Scan for the cell matching the given text and deliver its [x, y] coordinate at center. 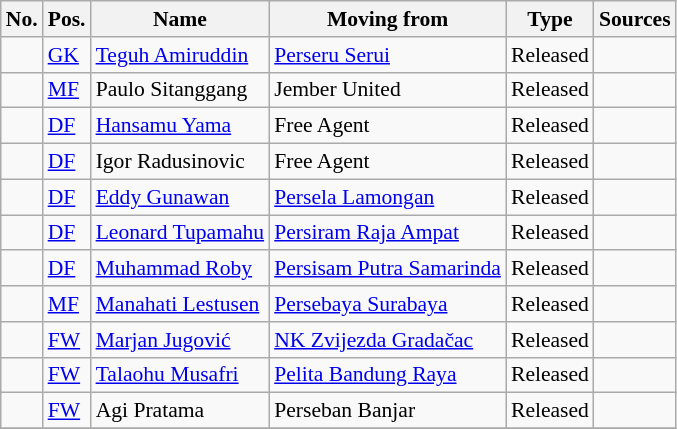
Paulo Sitanggang [180, 90]
Perseru Serui [388, 55]
Agi Pratama [180, 411]
NK Zvijezda Gradačac [388, 340]
Hansamu Yama [180, 126]
Igor Radusinovic [180, 162]
Persisam Putra Samarinda [388, 269]
Teguh Amiruddin [180, 55]
Moving from [388, 19]
Type [550, 19]
Talaohu Musafri [180, 375]
Muhammad Roby [180, 269]
Pos. [67, 19]
No. [22, 19]
Manahati Lestusen [180, 304]
Marjan Jugović [180, 340]
Jember United [388, 90]
Pelita Bandung Raya [388, 375]
Name [180, 19]
Persela Lamongan [388, 197]
Eddy Gunawan [180, 197]
Persiram Raja Ampat [388, 233]
Perseban Banjar [388, 411]
Persebaya Surabaya [388, 304]
Sources [635, 19]
GK [67, 55]
Leonard Tupamahu [180, 233]
